Scan for the cell matching the given text and deliver its [X, Y] coordinate at center. 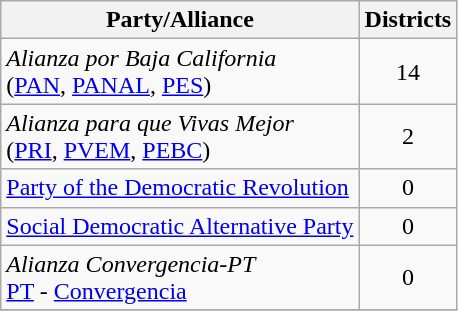
2 [408, 136]
Districts [408, 20]
Party/Alliance [180, 20]
Party of the Democratic Revolution [180, 188]
Alianza Convergencia-PT PT - Convergencia [180, 278]
Alianza para que Vivas Mejor (PRI, PVEM, PEBC) [180, 136]
Social Democratic Alternative Party [180, 226]
Alianza por Baja California (PAN, PANAL, PES) [180, 72]
14 [408, 72]
